From the cell containing the given text, extract its center point as (X, Y) coordinate. 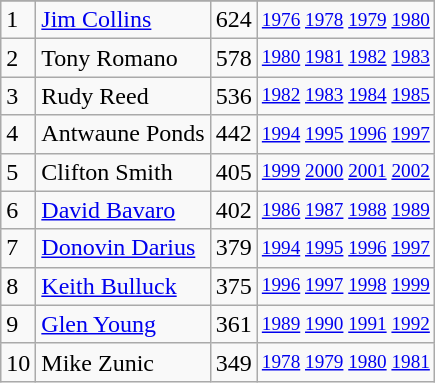
361 (234, 324)
578 (234, 58)
442 (234, 134)
4 (18, 134)
405 (234, 172)
10 (18, 362)
349 (234, 362)
1996 1997 1998 1999 (346, 286)
402 (234, 210)
Tony Romano (123, 58)
3 (18, 96)
1982 1983 1984 1985 (346, 96)
Mike Zunic (123, 362)
Clifton Smith (123, 172)
Jim Collins (123, 20)
Donovin Darius (123, 248)
1 (18, 20)
536 (234, 96)
Keith Bulluck (123, 286)
2 (18, 58)
6 (18, 210)
David Bavaro (123, 210)
1999 2000 2001 2002 (346, 172)
8 (18, 286)
1976 1978 1979 1980 (346, 20)
375 (234, 286)
1978 1979 1980 1981 (346, 362)
7 (18, 248)
624 (234, 20)
Rudy Reed (123, 96)
9 (18, 324)
1989 1990 1991 1992 (346, 324)
1980 1981 1982 1983 (346, 58)
5 (18, 172)
379 (234, 248)
Antwaune Ponds (123, 134)
1986 1987 1988 1989 (346, 210)
Glen Young (123, 324)
